Pinpoint the cell where the given text exists, returning its [X, Y] midpoint coordinate. 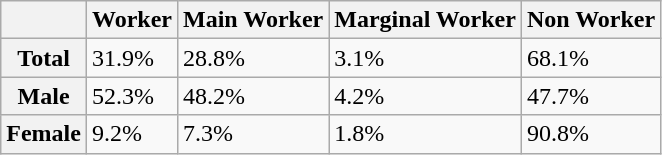
48.2% [252, 96]
Non Worker [590, 20]
9.2% [132, 134]
52.3% [132, 96]
Worker [132, 20]
90.8% [590, 134]
Main Worker [252, 20]
47.7% [590, 96]
Female [44, 134]
1.8% [426, 134]
4.2% [426, 96]
28.8% [252, 58]
Male [44, 96]
7.3% [252, 134]
Marginal Worker [426, 20]
31.9% [132, 58]
Total [44, 58]
3.1% [426, 58]
68.1% [590, 58]
